From the cell containing the given text, extract its center point as (X, Y) coordinate. 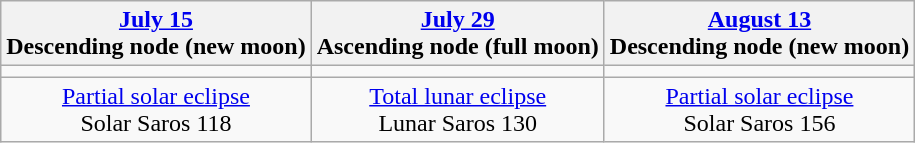
July 29Ascending node (full moon) (458, 34)
August 13Descending node (new moon) (759, 34)
Partial solar eclipseSolar Saros 118 (156, 110)
July 15Descending node (new moon) (156, 34)
Total lunar eclipseLunar Saros 130 (458, 110)
Partial solar eclipseSolar Saros 156 (759, 110)
